Pinpoint the cell where the given text exists, returning its (X, Y) midpoint coordinate. 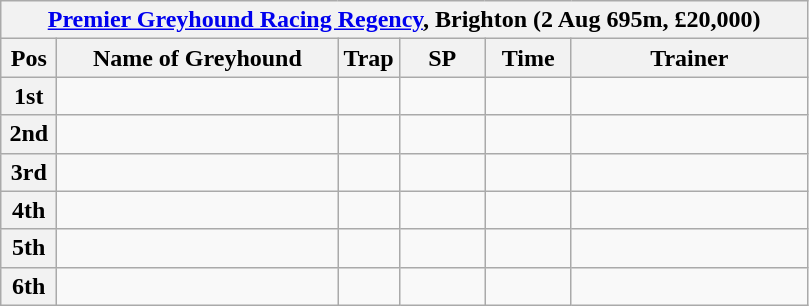
Trainer (689, 58)
5th (29, 248)
Pos (29, 58)
4th (29, 210)
1st (29, 96)
3rd (29, 172)
2nd (29, 134)
Premier Greyhound Racing Regency, Brighton (2 Aug 695m, £20,000) (404, 20)
6th (29, 286)
Trap (368, 58)
Time (528, 58)
Name of Greyhound (198, 58)
SP (442, 58)
